Provide the [x, y] coordinate of the cell's center where the given text is located.  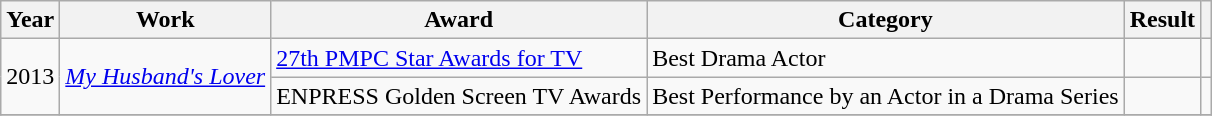
ENPRESS Golden Screen TV Awards [459, 96]
Category [886, 20]
27th PMPC Star Awards for TV [459, 58]
My Husband's Lover [166, 77]
Result [1162, 20]
Work [166, 20]
Best Performance by an Actor in a Drama Series [886, 96]
Year [30, 20]
Award [459, 20]
Best Drama Actor [886, 58]
2013 [30, 77]
